Return (x, y) of the center of cell containing provided text 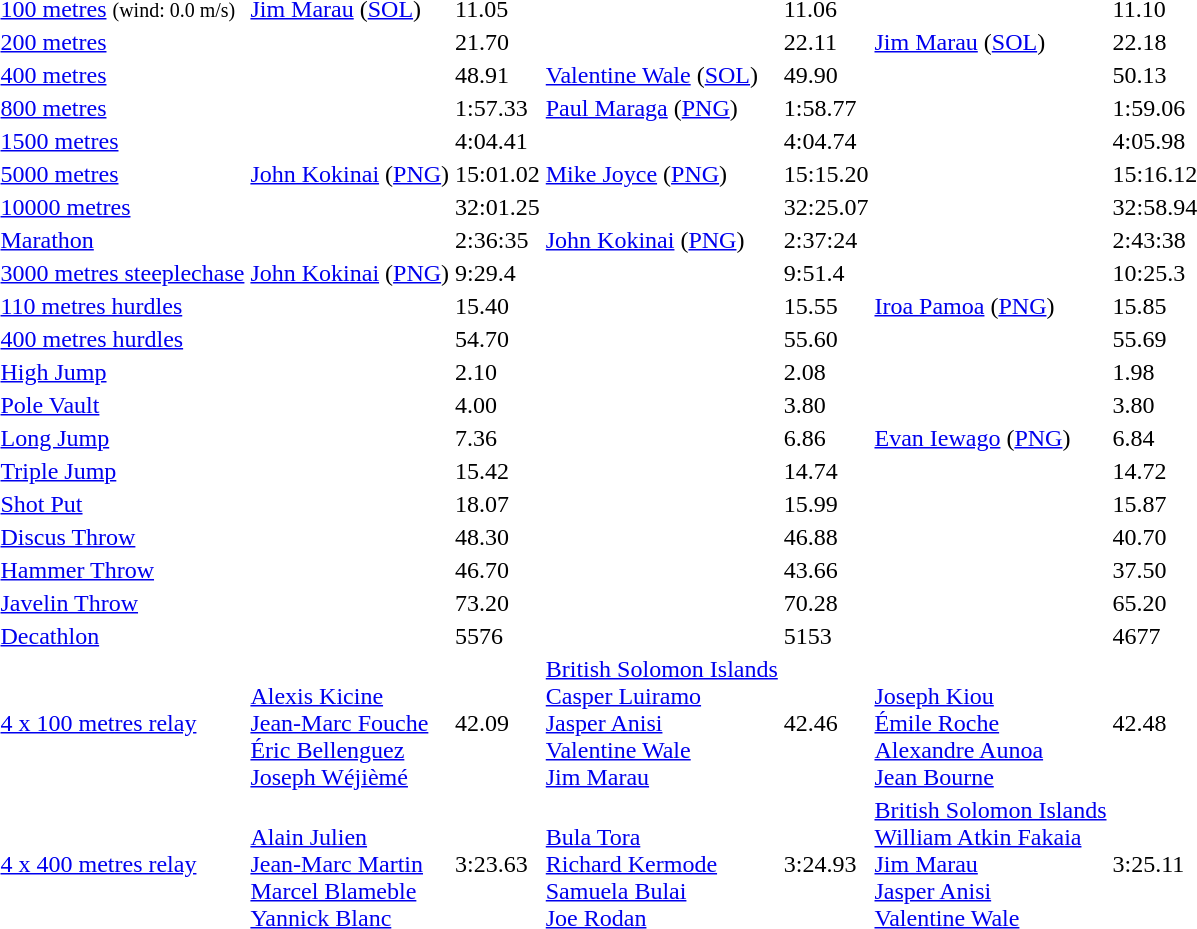
46.88 (826, 537)
15:01.02 (498, 174)
22.11 (826, 42)
4.00 (498, 405)
15.40 (498, 306)
43.66 (826, 570)
Evan Iewago (PNG) (990, 438)
1:57.33 (498, 108)
6.86 (826, 438)
55.60 (826, 339)
2:37:24 (826, 240)
2.10 (498, 372)
70.28 (826, 603)
5153 (826, 636)
Jim Marau (SOL) (990, 42)
48.30 (498, 537)
15.55 (826, 306)
42.09 (498, 723)
9:51.4 (826, 273)
2:36:35 (498, 240)
15.42 (498, 471)
73.20 (498, 603)
21.70 (498, 42)
14.74 (826, 471)
Alexis Kicine Jean-Marc Fouche Éric Bellenguez Joseph Wéjièmé (350, 723)
4:04.41 (498, 141)
54.70 (498, 339)
18.07 (498, 504)
Joseph Kiou Émile Roche Alexandre Aunoa Jean Bourne (990, 723)
Paul Maraga (PNG) (662, 108)
15.99 (826, 504)
5576 (498, 636)
9:29.4 (498, 273)
32:01.25 (498, 207)
15:15.20 (826, 174)
Valentine Wale (SOL) (662, 75)
7.36 (498, 438)
32:25.07 (826, 207)
Mike Joyce (PNG) (662, 174)
3.80 (826, 405)
46.70 (498, 570)
4:04.74 (826, 141)
49.90 (826, 75)
48.91 (498, 75)
British Solomon Islands Casper Luiramo Jasper Anisi Valentine Wale Jim Marau (662, 723)
2.08 (826, 372)
Iroa Pamoa (PNG) (990, 306)
42.46 (826, 723)
1:58.77 (826, 108)
